Determine the [x, y] coordinate at the center of the cell enclosing the given text.  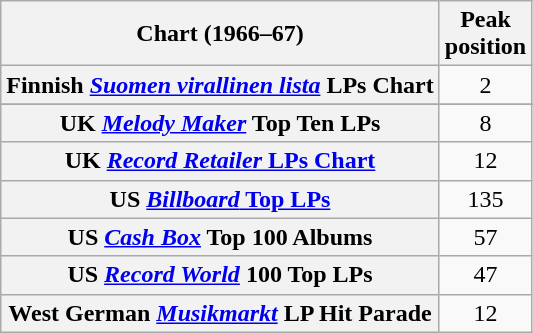
2 [485, 85]
135 [485, 199]
West German Musikmarkt LP Hit Parade [220, 313]
Finnish Suomen virallinen lista LPs Chart [220, 85]
US Cash Box Top 100 Albums [220, 237]
47 [485, 275]
UK Record Retailer LPs Chart [220, 161]
57 [485, 237]
US Record World 100 Top LPs [220, 275]
Chart (1966–67) [220, 34]
UK Melody Maker Top Ten LPs [220, 123]
US Billboard Top LPs [220, 199]
Peak position [485, 34]
8 [485, 123]
